Find where the given text appears and provide that cell's center as (X, Y) coordinate. 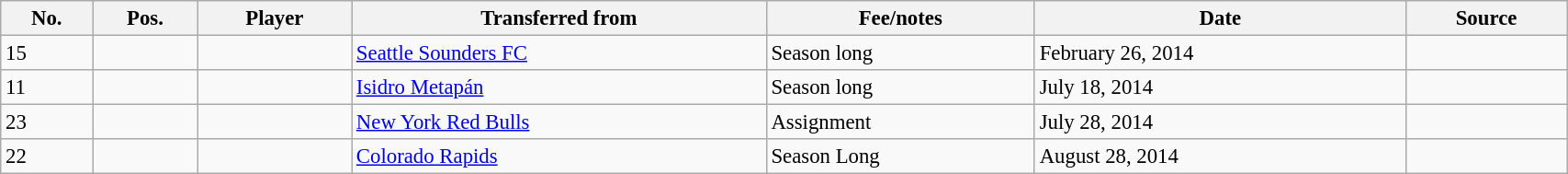
22 (47, 157)
Assignment (900, 122)
New York Red Bulls (559, 122)
Seattle Sounders FC (559, 53)
July 28, 2014 (1220, 122)
11 (47, 87)
Transferred from (559, 18)
Date (1220, 18)
23 (47, 122)
August 28, 2014 (1220, 157)
Season Long (900, 157)
July 18, 2014 (1220, 87)
Source (1486, 18)
Isidro Metapán (559, 87)
Colorado Rapids (559, 157)
Player (274, 18)
15 (47, 53)
February 26, 2014 (1220, 53)
Fee/notes (900, 18)
Pos. (145, 18)
No. (47, 18)
